From the cell containing the given text, extract its center point as (X, Y) coordinate. 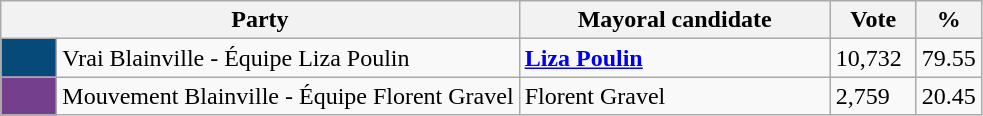
Vrai Blainville - Équipe Liza Poulin (288, 58)
10,732 (873, 58)
Party (260, 20)
Vote (873, 20)
Mouvement Blainville - Équipe Florent Gravel (288, 96)
20.45 (948, 96)
2,759 (873, 96)
Florent Gravel (674, 96)
79.55 (948, 58)
% (948, 20)
Liza Poulin (674, 58)
Mayoral candidate (674, 20)
